Search for the cell housing the specified text and yield its (X, Y) center coordinate. 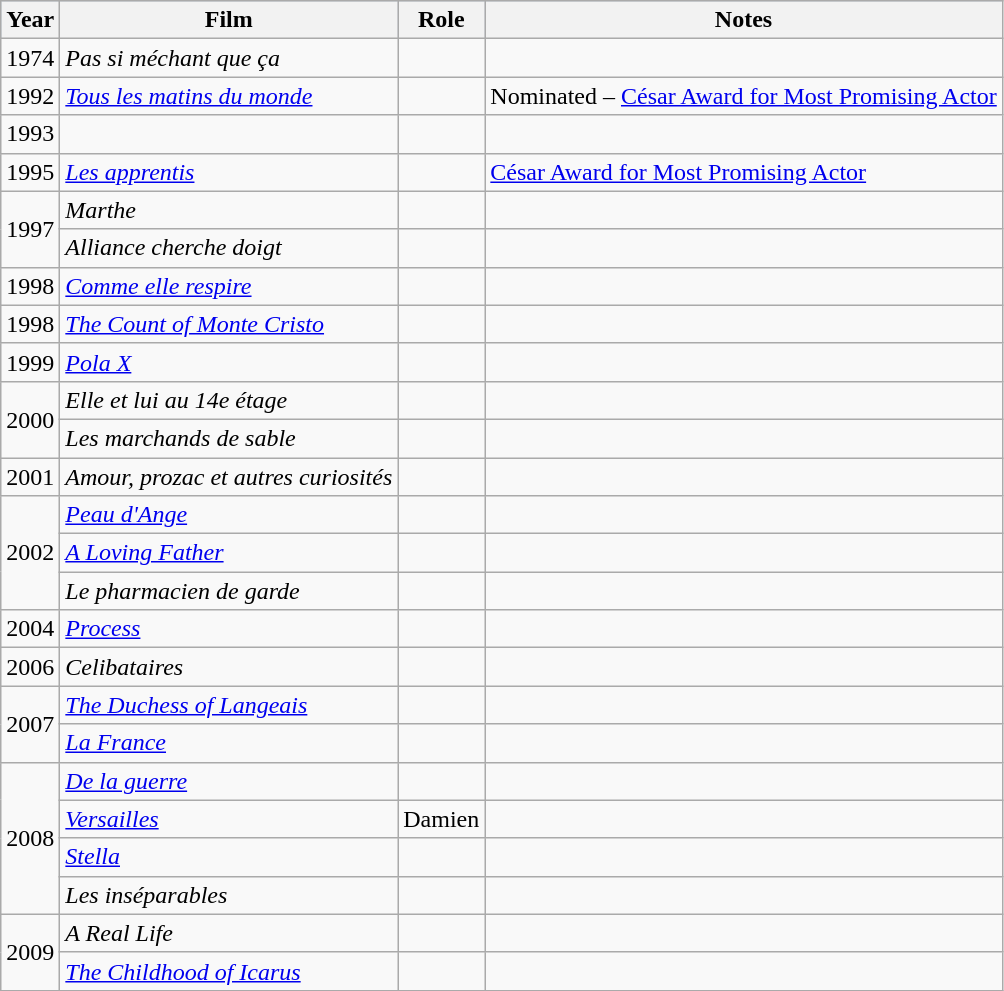
Celibataires (229, 667)
1999 (30, 362)
Alliance cherche doigt (229, 248)
Pola X (229, 362)
Year (30, 20)
Nominated – César Award for Most Promising Actor (744, 96)
1993 (30, 134)
Pas si méchant que ça (229, 58)
Tous les matins du monde (229, 96)
Comme elle respire (229, 286)
César Award for Most Promising Actor (744, 172)
2000 (30, 419)
Le pharmacien de garde (229, 591)
2004 (30, 629)
Role (442, 20)
Process (229, 629)
Les marchands de sable (229, 438)
Damien (442, 819)
2001 (30, 477)
Les apprentis (229, 172)
1974 (30, 58)
1995 (30, 172)
1997 (30, 229)
The Childhood of Icarus (229, 971)
1992 (30, 96)
Notes (744, 20)
Marthe (229, 210)
Versailles (229, 819)
De la guerre (229, 781)
Film (229, 20)
2008 (30, 838)
2006 (30, 667)
2002 (30, 553)
2007 (30, 724)
Stella (229, 857)
A Real Life (229, 933)
Les inséparables (229, 895)
The Count of Monte Cristo (229, 324)
La France (229, 743)
Elle et lui au 14e étage (229, 400)
2009 (30, 952)
Amour, prozac et autres curiosités (229, 477)
A Loving Father (229, 553)
Peau d'Ange (229, 515)
The Duchess of Langeais (229, 705)
